Output the [x, y] coordinate of the center of the cell containing the given text.  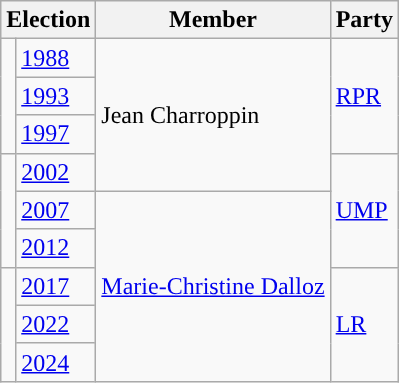
1997 [56, 134]
2024 [56, 362]
2012 [56, 248]
2022 [56, 324]
1988 [56, 58]
2007 [56, 210]
Marie-Christine Dalloz [213, 286]
RPR [364, 96]
Member [213, 20]
LR [364, 324]
Election [48, 20]
Jean Charroppin [213, 115]
UMP [364, 210]
1993 [56, 96]
Party [364, 20]
2017 [56, 286]
2002 [56, 172]
